Capture the cell that displays the provided text and extract its [X, Y] central coordinate. 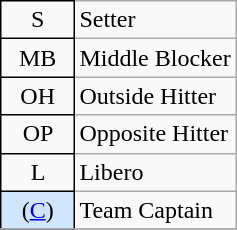
Opposite Hitter [155, 134]
MB [37, 58]
Middle Blocker [155, 58]
S [37, 20]
Outside Hitter [155, 96]
Team Captain [155, 210]
Setter [155, 20]
OH [37, 96]
Libero [155, 172]
(C) [37, 210]
OP [37, 134]
L [37, 172]
